Scan for the cell matching the given text and deliver its [x, y] coordinate at center. 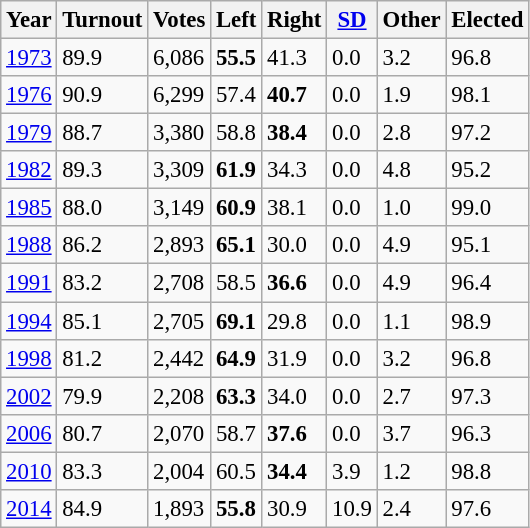
2.7 [412, 396]
30.0 [294, 245]
80.7 [102, 433]
58.8 [236, 133]
1982 [29, 170]
3,149 [180, 208]
96.4 [488, 283]
1991 [29, 283]
2,004 [180, 471]
97.3 [488, 396]
63.3 [236, 396]
2014 [29, 509]
40.7 [294, 95]
55.5 [236, 58]
88.0 [102, 208]
Turnout [102, 20]
3.7 [412, 433]
96.3 [488, 433]
98.8 [488, 471]
84.9 [102, 509]
4.8 [412, 170]
1994 [29, 321]
98.1 [488, 95]
1976 [29, 95]
Right [294, 20]
90.9 [102, 95]
64.9 [236, 358]
1.9 [412, 95]
Votes [180, 20]
6,299 [180, 95]
83.3 [102, 471]
89.9 [102, 58]
86.2 [102, 245]
3,380 [180, 133]
2010 [29, 471]
34.0 [294, 396]
79.9 [102, 396]
29.8 [294, 321]
1979 [29, 133]
3,309 [180, 170]
6,086 [180, 58]
Elected [488, 20]
37.6 [294, 433]
34.3 [294, 170]
Year [29, 20]
89.3 [102, 170]
2006 [29, 433]
97.6 [488, 509]
1988 [29, 245]
Left [236, 20]
1.0 [412, 208]
83.2 [102, 283]
1.1 [412, 321]
81.2 [102, 358]
60.5 [236, 471]
1,893 [180, 509]
34.4 [294, 471]
58.7 [236, 433]
57.4 [236, 95]
2,070 [180, 433]
2.4 [412, 509]
1973 [29, 58]
2,893 [180, 245]
65.1 [236, 245]
36.6 [294, 283]
2,208 [180, 396]
2,442 [180, 358]
85.1 [102, 321]
1998 [29, 358]
41.3 [294, 58]
SD [352, 20]
1.2 [412, 471]
95.1 [488, 245]
38.1 [294, 208]
2.8 [412, 133]
88.7 [102, 133]
55.8 [236, 509]
3.9 [352, 471]
30.9 [294, 509]
31.9 [294, 358]
99.0 [488, 208]
58.5 [236, 283]
2002 [29, 396]
2,705 [180, 321]
69.1 [236, 321]
97.2 [488, 133]
61.9 [236, 170]
38.4 [294, 133]
98.9 [488, 321]
2,708 [180, 283]
60.9 [236, 208]
10.9 [352, 509]
1985 [29, 208]
95.2 [488, 170]
Other [412, 20]
